Determine the [x, y] coordinate at the center of the cell enclosing the given text.  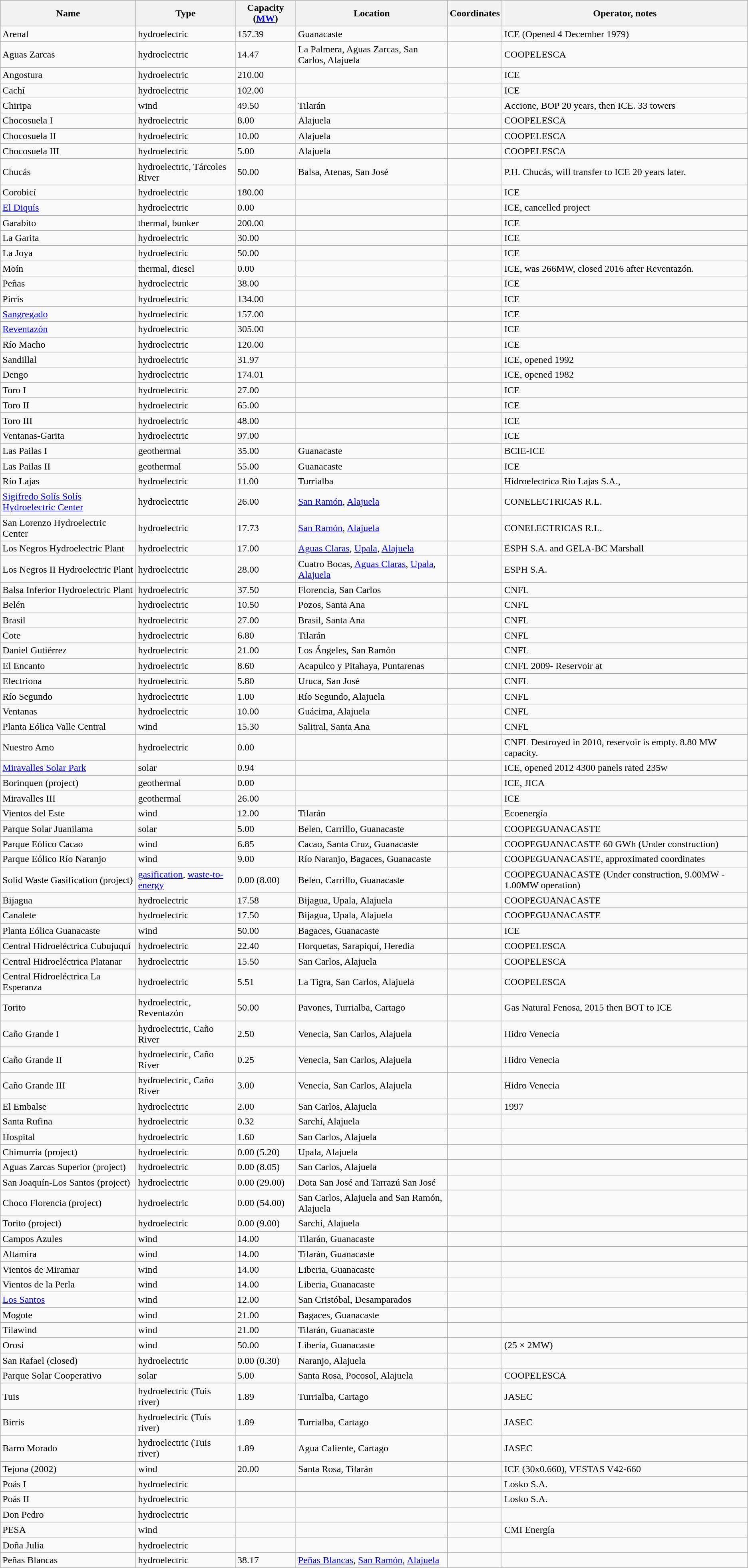
ICE, opened 2012 4300 panels rated 235w [625, 768]
65.00 [266, 405]
1.60 [266, 1137]
Vientos de la Perla [68, 1284]
Balsa Inferior Hydroelectric Plant [68, 590]
La Garita [68, 238]
Chocosuela III [68, 151]
hydroelectric, Reventazón [185, 1008]
Mogote [68, 1315]
Tejona (2002) [68, 1469]
Santa Rosa, Tilarán [372, 1469]
38.00 [266, 284]
CMI Energía [625, 1530]
Cacao, Santa Cruz, Guanacaste [372, 844]
Aguas Zarcas [68, 54]
hydroelectric, Tárcoles River [185, 172]
Florencia, San Carlos [372, 590]
PESA [68, 1530]
ICE (30x0.660), VESTAS V42-660 [625, 1469]
Arenal [68, 34]
La Tigra, San Carlos, Alajuela [372, 981]
Bijagua [68, 900]
0.00 (8.00) [266, 880]
Orosí [68, 1345]
Choco Florencia (project) [68, 1203]
Canalete [68, 915]
Ventanas [68, 711]
8.00 [266, 121]
Aguas Zarcas Superior (project) [68, 1167]
Parque Solar Cooperativo [68, 1376]
Name [68, 14]
37.50 [266, 590]
Don Pedro [68, 1514]
COOPEGUANACASTE, approximated coordinates [625, 859]
Parque Solar Juanilama [68, 829]
Balsa, Atenas, San José [372, 172]
20.00 [266, 1469]
Central Hidroeléctrica Cubujuquí [68, 946]
6.80 [266, 635]
Los Santos [68, 1299]
Río Naranjo, Bagaces, Guanacaste [372, 859]
8.60 [266, 666]
ICE, JICA [625, 783]
Parque Eólico Río Naranjo [68, 859]
BCIE-ICE [625, 451]
Chimurria (project) [68, 1152]
49.50 [266, 105]
Naranjo, Alajuela [372, 1361]
0.94 [266, 768]
El Diquís [68, 207]
Coordinates [475, 14]
Planta Eólica Valle Central [68, 726]
3.00 [266, 1086]
Aguas Claras, Upala, Alajuela [372, 549]
Hospital [68, 1137]
Angostura [68, 75]
Río Lajas [68, 482]
Caño Grande II [68, 1060]
14.47 [266, 54]
Nuestro Amo [68, 747]
Altamira [68, 1254]
Turrialba [372, 482]
180.00 [266, 192]
Caño Grande I [68, 1033]
Sandillal [68, 360]
Dengo [68, 375]
Vientos del Este [68, 814]
Chiripa [68, 105]
2.50 [266, 1033]
0.25 [266, 1060]
Peñas Blancas [68, 1560]
Sigifredo Solís Solís Hydroelectric Center [68, 502]
Reventazón [68, 329]
Hidroelectrica Rio Lajas S.A., [625, 482]
102.00 [266, 90]
P.H. Chucás, will transfer to ICE 20 years later. [625, 172]
Los Negros Hydroelectric Plant [68, 549]
Toro II [68, 405]
17.00 [266, 549]
San Carlos, Alajuela and San Ramón, Alajuela [372, 1203]
ICE, cancelled project [625, 207]
17.50 [266, 915]
15.30 [266, 726]
Daniel Gutiérrez [68, 651]
Brasil [68, 620]
30.00 [266, 238]
0.32 [266, 1122]
Toro III [68, 420]
La Joya [68, 253]
Ecoenergía [625, 814]
thermal, bunker [185, 223]
10.50 [266, 605]
Corobicí [68, 192]
17.73 [266, 528]
31.97 [266, 360]
Accione, BOP 20 years, then ICE. 33 towers [625, 105]
Río Macho [68, 344]
ICE, opened 1982 [625, 375]
Birris [68, 1423]
Operator, notes [625, 14]
48.00 [266, 420]
134.00 [266, 299]
Las Pailas II [68, 466]
1.00 [266, 696]
2.00 [266, 1106]
thermal, diesel [185, 269]
Miravalles Solar Park [68, 768]
Chocosuela I [68, 121]
157.39 [266, 34]
Location [372, 14]
Santa Rosa, Pocosol, Alajuela [372, 1376]
Central Hidroeléctrica La Esperanza [68, 981]
ICE, was 266MW, closed 2016 after Reventazón. [625, 269]
97.00 [266, 436]
Borinquen (project) [68, 783]
Capacity (MW) [266, 14]
38.17 [266, 1560]
Toro I [68, 390]
Upala, Alajuela [372, 1152]
0.00 (29.00) [266, 1182]
0.00 (0.30) [266, 1361]
0.00 (54.00) [266, 1203]
Uruca, San José [372, 681]
El Encanto [68, 666]
San Rafael (closed) [68, 1361]
Chocosuela II [68, 136]
CNFL 2009- Reservoir at [625, 666]
Gas Natural Fenosa, 2015 then BOT to ICE [625, 1008]
Solid Waste Gasification (project) [68, 880]
Dota San José and Tarrazú San José [372, 1182]
28.00 [266, 569]
0.00 (5.20) [266, 1152]
Río Segundo, Alajuela [372, 696]
ESPH S.A. [625, 569]
Sangregado [68, 314]
1997 [625, 1106]
17.58 [266, 900]
Electriona [68, 681]
6.85 [266, 844]
Pozos, Santa Ana [372, 605]
Brasil, Santa Ana [372, 620]
Los Negros II Hydroelectric Plant [68, 569]
Pirrís [68, 299]
ESPH S.A. and GELA-BC Marshall [625, 549]
Torito (project) [68, 1224]
CNFL Destroyed in 2010, reservoir is empty. 8.80 MW capacity. [625, 747]
Peñas [68, 284]
Cuatro Bocas, Aguas Claras, Upala, Alajuela [372, 569]
Doña Julia [68, 1545]
0.00 (8.05) [266, 1167]
Vientos de Miramar [68, 1269]
Campos Azules [68, 1239]
22.40 [266, 946]
Los Ángeles, San Ramón [372, 651]
San Joaquín-Los Santos (project) [68, 1182]
San Cristóbal, Desamparados [372, 1299]
157.00 [266, 314]
Agua Caliente, Cartago [372, 1448]
210.00 [266, 75]
Parque Eólico Cacao [68, 844]
Caño Grande III [68, 1086]
Pavones, Turrialba, Cartago [372, 1008]
Las Pailas I [68, 451]
Poás I [68, 1484]
Torito [68, 1008]
174.01 [266, 375]
11.00 [266, 482]
35.00 [266, 451]
Garabito [68, 223]
Barro Morado [68, 1448]
Chucás [68, 172]
0.00 (9.00) [266, 1224]
Horquetas, Sarapiquí, Heredia [372, 946]
Planta Eólica Guanacaste [68, 931]
200.00 [266, 223]
Santa Rufina [68, 1122]
Peñas Blancas, San Ramón, Alajuela [372, 1560]
Moín [68, 269]
El Embalse [68, 1106]
ICE, opened 1992 [625, 360]
9.00 [266, 859]
(25 × 2MW) [625, 1345]
Acapulco y Pitahaya, Puntarenas [372, 666]
Ventanas-Garita [68, 436]
ICE (Opened 4 December 1979) [625, 34]
Central Hidroeléctrica Platanar [68, 961]
Miravalles III [68, 798]
Belén [68, 605]
Cachí [68, 90]
305.00 [266, 329]
COOPEGUANACASTE 60 GWh (Under construction) [625, 844]
5.51 [266, 981]
5.80 [266, 681]
Tilawind [68, 1330]
15.50 [266, 961]
Cote [68, 635]
Tuis [68, 1396]
120.00 [266, 344]
San Lorenzo Hydroelectric Center [68, 528]
Río Segundo [68, 696]
Poás II [68, 1499]
Guácima, Alajuela [372, 711]
La Palmera, Aguas Zarcas, San Carlos, Alajuela [372, 54]
55.00 [266, 466]
Salitral, Santa Ana [372, 726]
COOPEGUANACASTE (Under construction, 9.00MW - 1.00MW operation) [625, 880]
gasification, waste-to-energy [185, 880]
Type [185, 14]
